Extract the [x, y] coordinate from the center of the cell holding the provided text.  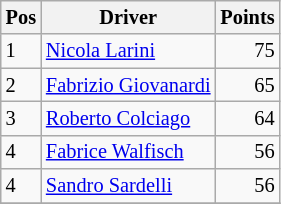
3 [21, 118]
Roberto Colciago [128, 118]
Fabrizio Giovanardi [128, 85]
Fabrice Walfisch [128, 152]
Sandro Sardelli [128, 186]
Pos [21, 17]
Driver [128, 17]
65 [247, 85]
Points [247, 17]
64 [247, 118]
75 [247, 51]
2 [21, 85]
1 [21, 51]
Nicola Larini [128, 51]
